Extract the [x, y] coordinate from the center of the cell holding the provided text.  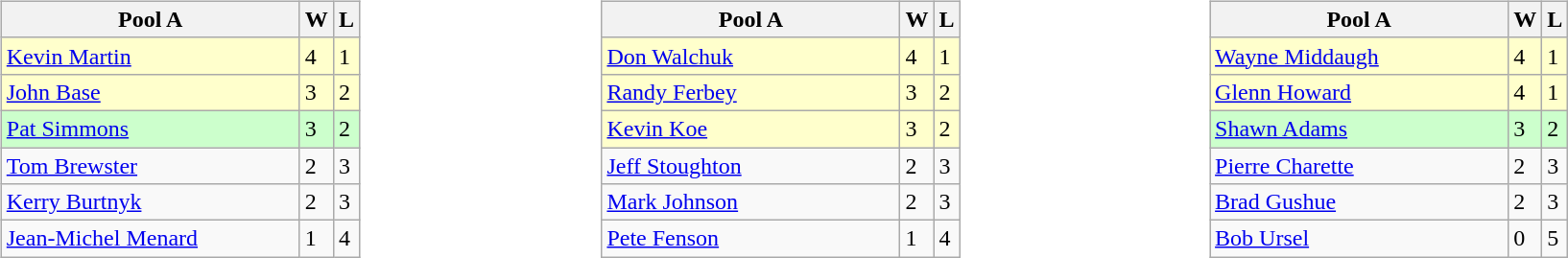
Mark Johnson [750, 202]
0 [1526, 239]
Randy Ferbey [750, 92]
5 [1555, 239]
Pierre Charette [1359, 166]
Don Walchuk [750, 56]
Brad Gushue [1359, 202]
Kevin Koe [750, 129]
Kevin Martin [150, 56]
Bob Ursel [1359, 239]
John Base [150, 92]
Tom Brewster [150, 166]
Shawn Adams [1359, 129]
Kerry Burtnyk [150, 202]
Pat Simmons [150, 129]
Pete Fenson [750, 239]
Wayne Middaugh [1359, 56]
Glenn Howard [1359, 92]
Jean-Michel Menard [150, 239]
Jeff Stoughton [750, 166]
